Determine the [x, y] coordinate at the center of the cell enclosing the given text.  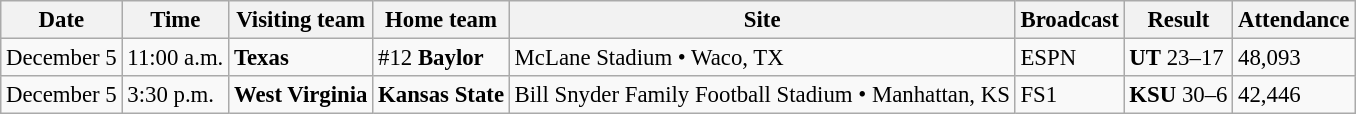
Visiting team [301, 20]
West Virginia [301, 95]
Kansas State [442, 95]
Home team [442, 20]
ESPN [1070, 58]
Site [762, 20]
McLane Stadium • Waco, TX [762, 58]
Time [176, 20]
Date [62, 20]
UT 23–17 [1178, 58]
42,446 [1294, 95]
48,093 [1294, 58]
3:30 p.m. [176, 95]
11:00 a.m. [176, 58]
#12 Baylor [442, 58]
KSU 30–6 [1178, 95]
FS1 [1070, 95]
Broadcast [1070, 20]
Attendance [1294, 20]
Result [1178, 20]
Texas [301, 58]
Bill Snyder Family Football Stadium • Manhattan, KS [762, 95]
